Scan for the cell matching the given text and deliver its (X, Y) coordinate at center. 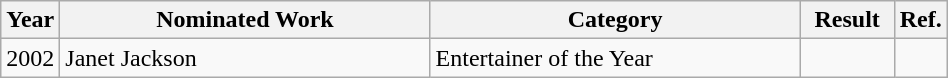
Result (847, 20)
Year (30, 20)
Category (615, 20)
Entertainer of the Year (615, 58)
Ref. (920, 20)
Nominated Work (245, 20)
2002 (30, 58)
Janet Jackson (245, 58)
